Capture the cell that displays the provided text and extract its [x, y] central coordinate. 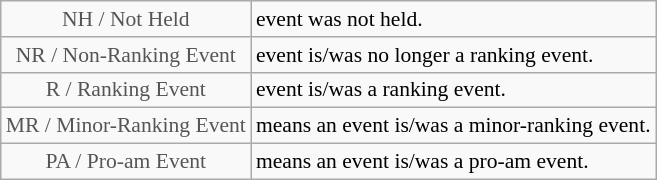
event is/was no longer a ranking event. [454, 55]
means an event is/was a minor-ranking event. [454, 126]
MR / Minor-Ranking Event [126, 126]
PA / Pro-am Event [126, 162]
R / Ranking Event [126, 90]
means an event is/was a pro-am event. [454, 162]
event was not held. [454, 19]
event is/was a ranking event. [454, 90]
NR / Non-Ranking Event [126, 55]
NH / Not Held [126, 19]
